Output the (x, y) coordinate of the center of the cell containing the given text.  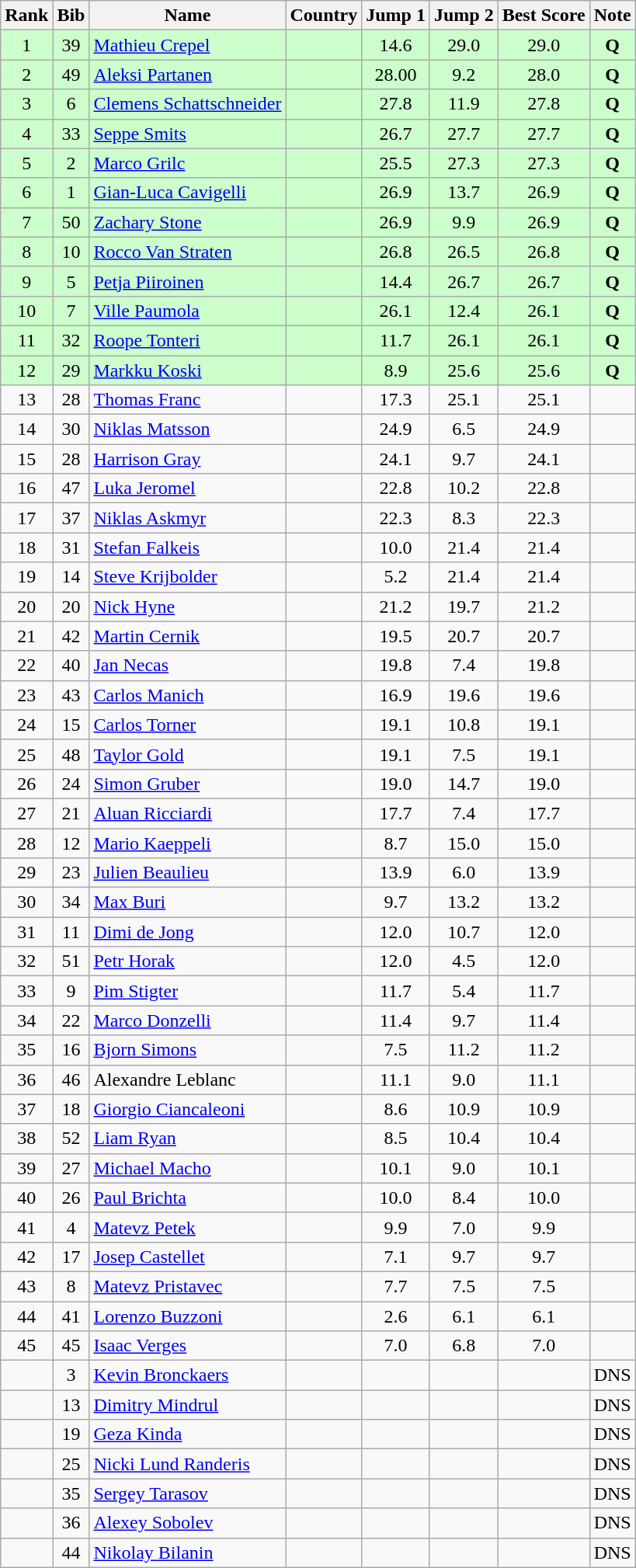
16.9 (396, 695)
Giorgio Ciancaleoni (188, 1109)
4.5 (464, 961)
10.2 (464, 488)
Niklas Matsson (188, 429)
14.4 (396, 281)
5.4 (464, 991)
Stefan Falkeis (188, 548)
Paul Brichta (188, 1198)
Gian-Luca Cavigelli (188, 193)
8.9 (396, 370)
Harrison Gray (188, 459)
6.8 (464, 1346)
Petja Piiroinen (188, 281)
8.6 (396, 1109)
28.00 (396, 75)
Marco Donzelli (188, 1020)
49 (71, 75)
Nick Hyne (188, 607)
Aleksi Partanen (188, 75)
Dimi de Jong (188, 932)
Alexandre Leblanc (188, 1080)
14.7 (464, 784)
12.4 (464, 311)
Max Buri (188, 902)
Rank (26, 16)
Niklas Askmyr (188, 518)
7.7 (396, 1286)
51 (71, 961)
13.7 (464, 193)
Josep Castellet (188, 1257)
Steve Krijbolder (188, 577)
19.7 (464, 607)
Dimitry Mindrul (188, 1405)
Aluan Ricciardi (188, 813)
Liam Ryan (188, 1139)
5.2 (396, 577)
Isaac Verges (188, 1346)
Bib (71, 16)
Mathieu Crepel (188, 45)
Bjorn Simons (188, 1050)
Seppe Smits (188, 134)
Sergey Tarasov (188, 1493)
8.4 (464, 1198)
2.6 (396, 1316)
Luka Jeromel (188, 488)
6.0 (464, 873)
8.7 (396, 843)
Markku Koski (188, 370)
Martin Cernik (188, 636)
10.7 (464, 932)
Geza Kinda (188, 1434)
Mario Kaeppeli (188, 843)
14.6 (396, 45)
Matevz Petek (188, 1227)
38 (26, 1139)
9.2 (464, 75)
Best Score (544, 16)
Rocco Van Straten (188, 252)
50 (71, 222)
47 (71, 488)
Name (188, 16)
Marco Grilc (188, 163)
Clemens Schattschneider (188, 104)
Jump 1 (396, 16)
46 (71, 1080)
Carlos Torner (188, 725)
Note (612, 16)
25.5 (396, 163)
Jump 2 (464, 16)
Matevz Pristavec (188, 1286)
28.0 (544, 75)
Kevin Bronckaers (188, 1375)
10.8 (464, 725)
Lorenzo Buzzoni (188, 1316)
8.5 (396, 1139)
Pim Stigter (188, 991)
Carlos Manich (188, 695)
Nicki Lund Randeris (188, 1464)
Roope Tonteri (188, 340)
Julien Beaulieu (188, 873)
Michael Macho (188, 1168)
Alexey Sobolev (188, 1523)
7.1 (396, 1257)
Ville Paumola (188, 311)
Jan Necas (188, 666)
Thomas Franc (188, 400)
48 (71, 754)
6.5 (464, 429)
19.5 (396, 636)
Country (324, 16)
52 (71, 1139)
Simon Gruber (188, 784)
Zachary Stone (188, 222)
Nikolay Bilanin (188, 1552)
Taylor Gold (188, 754)
8.3 (464, 518)
26.5 (464, 252)
11.9 (464, 104)
17.3 (396, 400)
Petr Horak (188, 961)
